Pinpoint the cell where the given text exists, returning its [X, Y] midpoint coordinate. 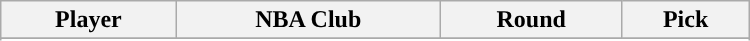
Player [88, 20]
Round [531, 20]
Pick [686, 20]
NBA Club [308, 20]
